Output the (x, y) coordinate of the center of the cell containing the given text.  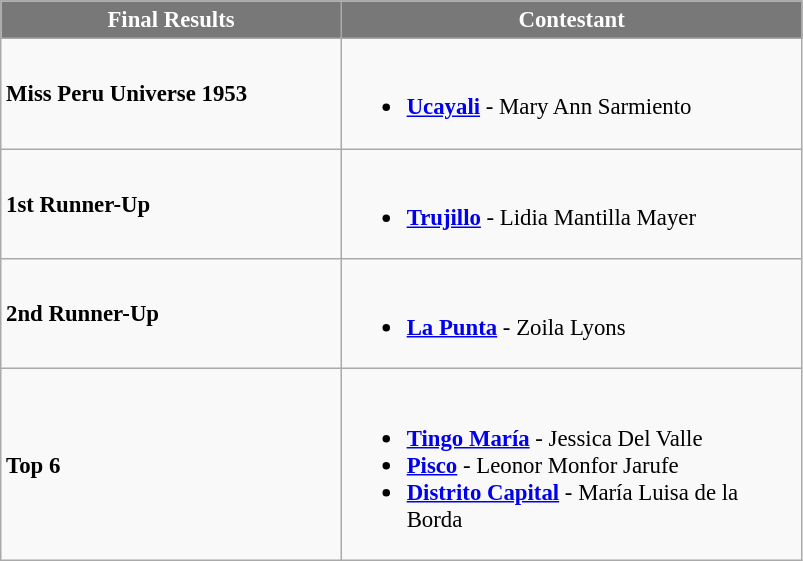
Ucayali - Mary Ann Sarmiento (572, 94)
2nd Runner-Up (172, 314)
Tingo María - Jessica Del Valle Pisco - Leonor Monfor Jarufe Distrito Capital - María Luisa de la Borda (572, 464)
Miss Peru Universe 1953 (172, 94)
Contestant (572, 20)
La Punta - Zoila Lyons (572, 314)
Top 6 (172, 464)
Trujillo - Lidia Mantilla Mayer (572, 204)
Final Results (172, 20)
1st Runner-Up (172, 204)
